Identify which cell holds the provided text, then report its (x, y) central coordinate. 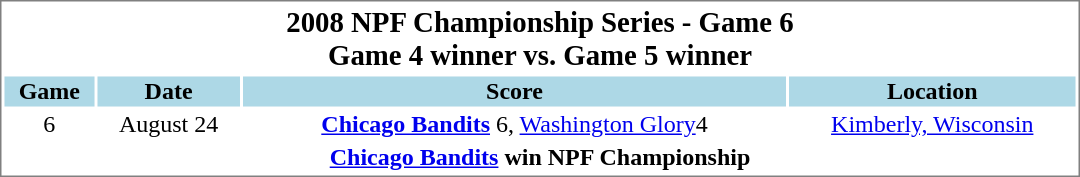
Game (49, 91)
August 24 (168, 125)
Chicago Bandits win NPF Championship (540, 157)
Kimberly, Wisconsin (932, 125)
Score (514, 91)
Chicago Bandits 6, Washington Glory4 (514, 125)
2008 NPF Championship Series - Game 6Game 4 winner vs. Game 5 winner (540, 38)
Location (932, 91)
6 (49, 125)
Date (168, 91)
